Capture the cell that displays the provided text and extract its [x, y] central coordinate. 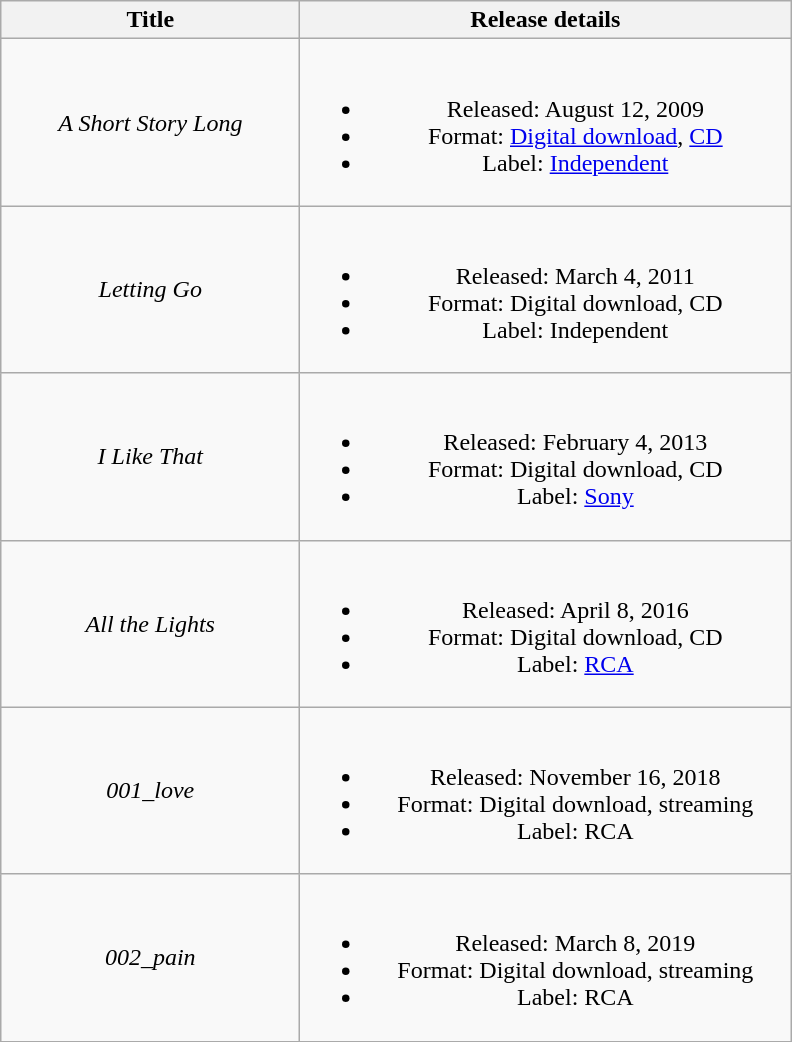
Released: February 4, 2013Format: Digital download, CDLabel: Sony [546, 456]
Release details [546, 20]
Letting Go [150, 290]
002_pain [150, 958]
Released: March 4, 2011Format: Digital download, CDLabel: Independent [546, 290]
Released: March 8, 2019Format: Digital download, streamingLabel: RCA [546, 958]
All the Lights [150, 624]
Released: November 16, 2018Format: Digital download, streamingLabel: RCA [546, 790]
Title [150, 20]
A Short Story Long [150, 122]
I Like That [150, 456]
Released: August 12, 2009Format: Digital download, CDLabel: Independent [546, 122]
001_love [150, 790]
Released: April 8, 2016Format: Digital download, CDLabel: RCA [546, 624]
